Pinpoint the cell where the given text exists, returning its [x, y] midpoint coordinate. 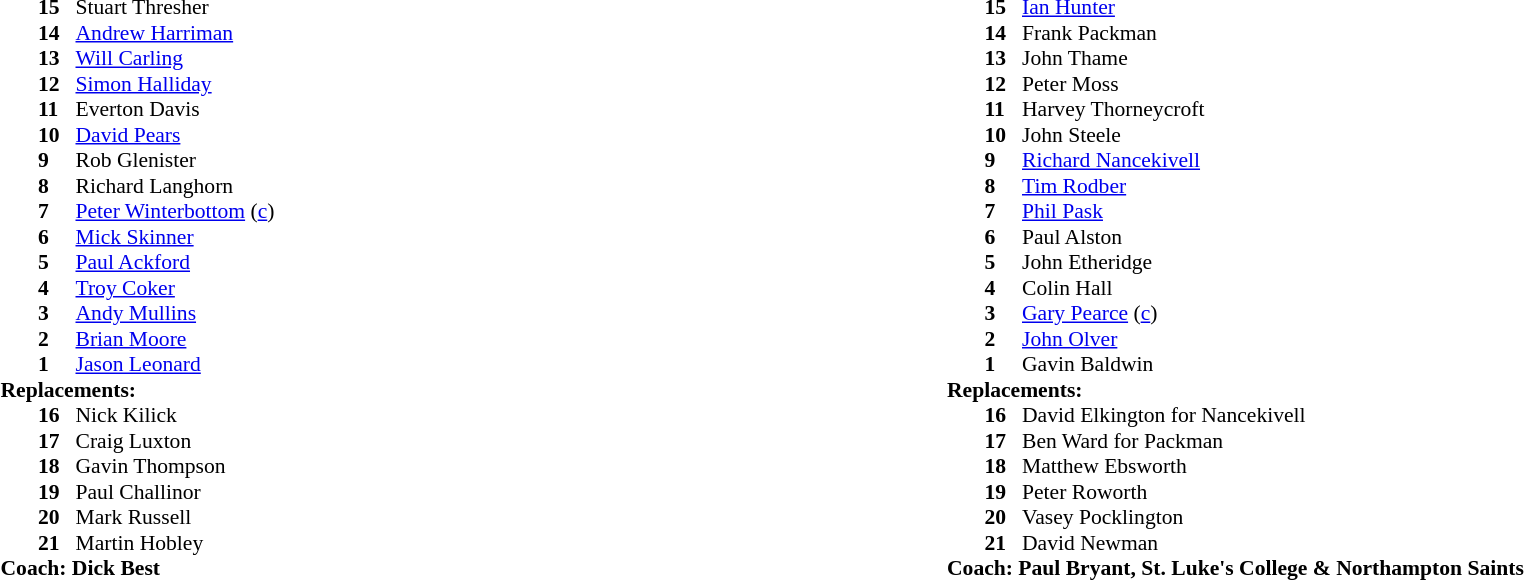
Matthew Ebsworth [1273, 467]
Richard Langhorn [176, 186]
Richard Nancekivell [1273, 161]
Colin Hall [1273, 288]
David Elkington for Nancekivell [1273, 415]
Jason Leonard [176, 365]
Mark Russell [176, 517]
Ben Ward for Packman [1273, 441]
Craig Luxton [176, 441]
Everton Davis [176, 109]
Andy Mullins [176, 313]
David Pears [176, 135]
Phil Pask [1273, 211]
Rob Glenister [176, 161]
Paul Challinor [176, 492]
Nick Kilick [176, 415]
Brian Moore [176, 339]
Harvey Thorneycroft [1273, 109]
Paul Alston [1273, 237]
Paul Ackford [176, 263]
Peter Moss [1273, 84]
David Newman [1273, 543]
Peter Roworth [1273, 492]
John Olver [1273, 339]
Andrew Harriman [176, 33]
Gary Pearce (c) [1273, 313]
Troy Coker [176, 288]
Tim Rodber [1273, 186]
Gavin Thompson [176, 467]
John Thame [1273, 59]
Peter Winterbottom (c) [176, 211]
John Etheridge [1273, 263]
Vasey Pocklington [1273, 517]
Martin Hobley [176, 543]
Frank Packman [1273, 33]
John Steele [1273, 135]
Mick Skinner [176, 237]
Gavin Baldwin [1273, 365]
Simon Halliday [176, 84]
Will Carling [176, 59]
